Find where the given text appears and provide that cell's center as (X, Y) coordinate. 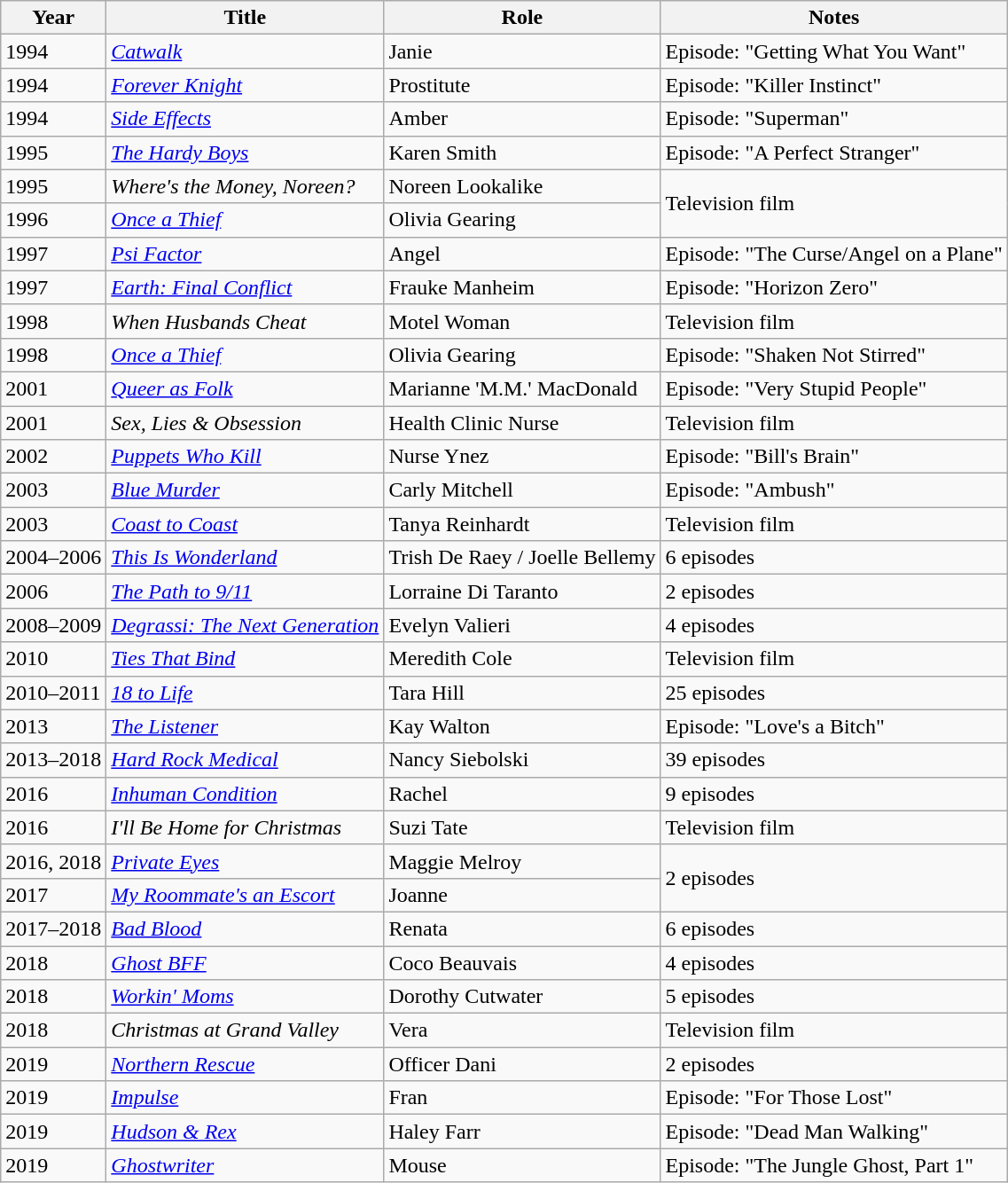
Meredith Cole (522, 659)
Coast to Coast (245, 524)
2017 (53, 895)
Motel Woman (522, 321)
Episode: "Horizon Zero" (833, 287)
Episode: "A Perfect Stranger" (833, 153)
Title (245, 18)
Karen Smith (522, 153)
2017–2018 (53, 928)
2010–2011 (53, 693)
Sex, Lies & Obsession (245, 423)
The Hardy Boys (245, 153)
Episode: "Superman" (833, 119)
Blue Murder (245, 490)
Episode: "Getting What You Want" (833, 51)
Vera (522, 1030)
Episode: "Bill's Brain" (833, 457)
Queer as Folk (245, 388)
Haley Farr (522, 1132)
Ties That Bind (245, 659)
Bad Blood (245, 928)
1996 (53, 220)
The Path to 9/11 (245, 591)
Officer Dani (522, 1064)
Puppets Who Kill (245, 457)
Ghost BFF (245, 962)
Impulse (245, 1098)
2016, 2018 (53, 861)
This Is Wonderland (245, 558)
Trish De Raey / Joelle Bellemy (522, 558)
2002 (53, 457)
Renata (522, 928)
Forever Knight (245, 85)
Joanne (522, 895)
2008–2009 (53, 625)
Mouse (522, 1165)
2006 (53, 591)
Episode: "Killer Instinct" (833, 85)
9 episodes (833, 794)
Carly Mitchell (522, 490)
Where's the Money, Noreen? (245, 186)
Dorothy Cutwater (522, 997)
Marianne 'M.M.' MacDonald (522, 388)
Northern Rescue (245, 1064)
Rachel (522, 794)
Year (53, 18)
Side Effects (245, 119)
2013 (53, 726)
2013–2018 (53, 760)
Health Clinic Nurse (522, 423)
Suzi Tate (522, 827)
39 episodes (833, 760)
Christmas at Grand Valley (245, 1030)
Earth: Final Conflict (245, 287)
When Husbands Cheat (245, 321)
Psi Factor (245, 254)
Inhuman Condition (245, 794)
Episode: "The Curse/Angel on a Plane" (833, 254)
Kay Walton (522, 726)
2004–2006 (53, 558)
My Roommate's an Escort (245, 895)
Role (522, 18)
Coco Beauvais (522, 962)
Episode: "Very Stupid People" (833, 388)
Private Eyes (245, 861)
Catwalk (245, 51)
18 to Life (245, 693)
Amber (522, 119)
Hard Rock Medical (245, 760)
25 episodes (833, 693)
Nancy Siebolski (522, 760)
Workin' Moms (245, 997)
Episode: "For Those Lost" (833, 1098)
Ghostwriter (245, 1165)
Fran (522, 1098)
Notes (833, 18)
Episode: "Ambush" (833, 490)
Lorraine Di Taranto (522, 591)
Hudson & Rex (245, 1132)
Prostitute (522, 85)
Episode: "Shaken Not Stirred" (833, 355)
Tara Hill (522, 693)
Evelyn Valieri (522, 625)
Episode: "Love's a Bitch" (833, 726)
The Listener (245, 726)
Janie (522, 51)
2010 (53, 659)
5 episodes (833, 997)
Episode: "The Jungle Ghost, Part 1" (833, 1165)
I'll Be Home for Christmas (245, 827)
Degrassi: The Next Generation (245, 625)
Nurse Ynez (522, 457)
Frauke Manheim (522, 287)
Episode: "Dead Man Walking" (833, 1132)
Tanya Reinhardt (522, 524)
Noreen Lookalike (522, 186)
Angel (522, 254)
Maggie Melroy (522, 861)
